Search for the cell housing the specified text and yield its (x, y) center coordinate. 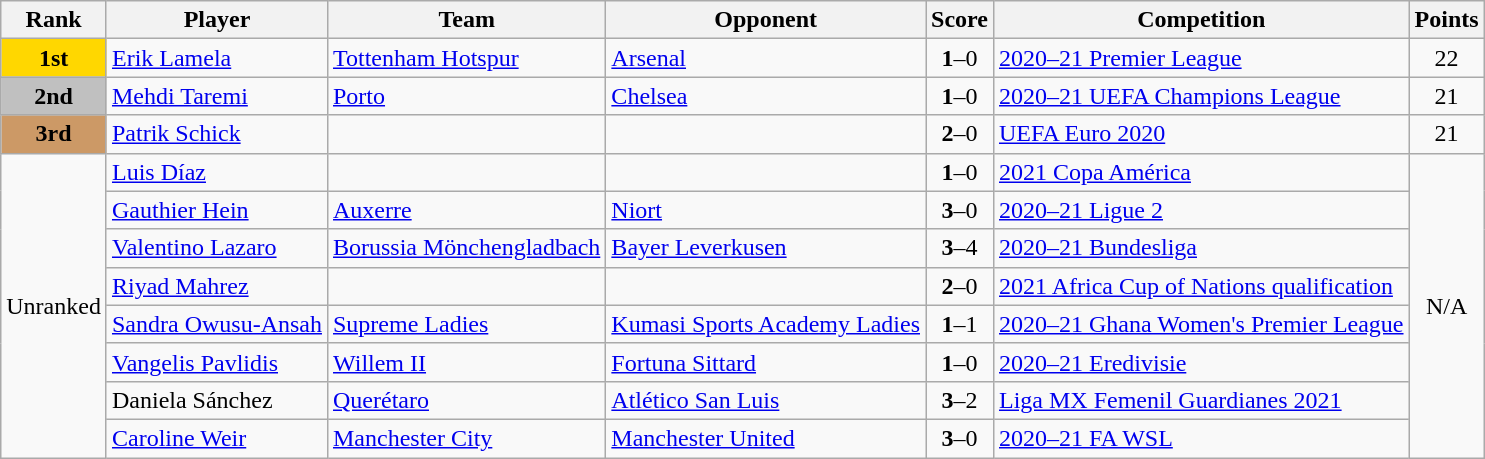
Liga MX Femenil Guardianes 2021 (1201, 400)
2nd (54, 96)
1st (54, 58)
3rd (54, 134)
Sandra Owusu-Ansah (216, 324)
Querétaro (466, 400)
Chelsea (766, 96)
Competition (1201, 20)
Niort (766, 210)
2021 Copa América (1201, 172)
Bayer Leverkusen (766, 248)
2020–21 Ligue 2 (1201, 210)
Auxerre (466, 210)
Patrik Schick (216, 134)
2020–21 Premier League (1201, 58)
N/A (1446, 305)
Rank (54, 20)
Tottenham Hotspur (466, 58)
Porto (466, 96)
Score (960, 20)
2020–21 FA WSL (1201, 438)
Unranked (54, 305)
3–4 (960, 248)
2021 Africa Cup of Nations qualification (1201, 286)
3–2 (960, 400)
2020–21 Eredivisie (1201, 362)
22 (1446, 58)
Valentino Lazaro (216, 248)
Willem II (466, 362)
Manchester City (466, 438)
2020–21 UEFA Champions League (1201, 96)
Opponent (766, 20)
Player (216, 20)
Team (466, 20)
Atlético San Luis (766, 400)
Points (1446, 20)
Gauthier Hein (216, 210)
Manchester United (766, 438)
Erik Lamela (216, 58)
Fortuna Sittard (766, 362)
Kumasi Sports Academy Ladies (766, 324)
Caroline Weir (216, 438)
Luis Díaz (216, 172)
Arsenal (766, 58)
Mehdi Taremi (216, 96)
2020–21 Bundesliga (1201, 248)
Daniela Sánchez (216, 400)
Supreme Ladies (466, 324)
Riyad Mahrez (216, 286)
UEFA Euro 2020 (1201, 134)
2020–21 Ghana Women's Premier League (1201, 324)
Vangelis Pavlidis (216, 362)
Borussia Mönchengladbach (466, 248)
1–1 (960, 324)
